Identify which cell holds the provided text, then report its [X, Y] central coordinate. 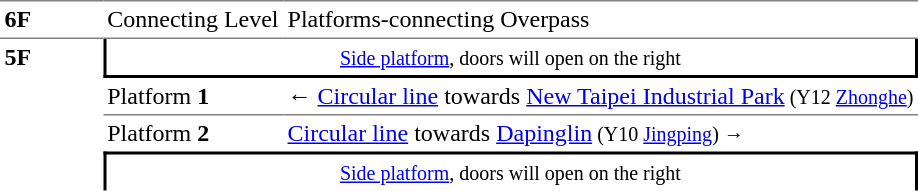
5F [52, 115]
Platforms-connecting Overpass [600, 20]
Platform 2 [193, 133]
Platform 1 [193, 96]
6F [52, 20]
Connecting Level [193, 20]
Circular line towards Dapinglin (Y10 Jingping) → [600, 133]
← Circular line towards New Taipei Industrial Park (Y12 Zhonghe) [600, 96]
